Scan for the cell matching the given text and deliver its (X, Y) coordinate at center. 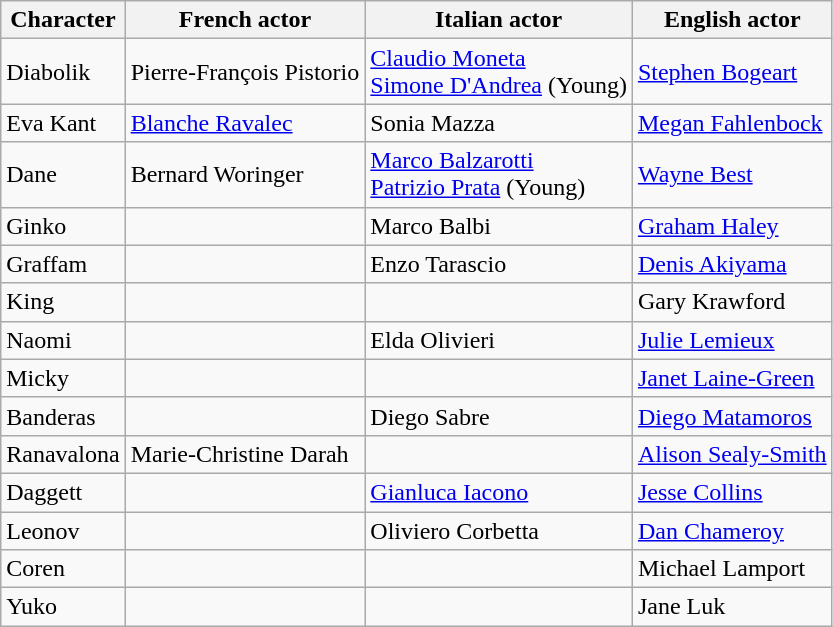
Dane (63, 174)
Oliviero Corbetta (499, 531)
Diego Matamoros (732, 416)
Megan Fahlenbock (732, 123)
Marie-Christine Darah (245, 454)
Denis Akiyama (732, 264)
Diabolik (63, 72)
Alison Sealy-Smith (732, 454)
Eva Kant (63, 123)
French actor (245, 20)
Ginko (63, 226)
Diego Sabre (499, 416)
Blanche Ravalec (245, 123)
King (63, 302)
Character (63, 20)
Graham Haley (732, 226)
Jane Luk (732, 607)
Janet Laine-Green (732, 378)
Enzo Tarascio (499, 264)
Sonia Mazza (499, 123)
Micky (63, 378)
Marco BalzarottiPatrizio Prata (Young) (499, 174)
Gianluca Iacono (499, 492)
Stephen Bogeart (732, 72)
Pierre-François Pistorio (245, 72)
Leonov (63, 531)
Italian actor (499, 20)
English actor (732, 20)
Wayne Best (732, 174)
Julie Lemieux (732, 340)
Ranavalona (63, 454)
Banderas (63, 416)
Yuko (63, 607)
Dan Chameroy (732, 531)
Michael Lamport (732, 569)
Naomi (63, 340)
Gary Krawford (732, 302)
Jesse Collins (732, 492)
Daggett (63, 492)
Graffam (63, 264)
Elda Olivieri (499, 340)
Marco Balbi (499, 226)
Claudio MonetaSimone D'Andrea (Young) (499, 72)
Bernard Woringer (245, 174)
Coren (63, 569)
